Find where the given text appears and provide that cell's center as (X, Y) coordinate. 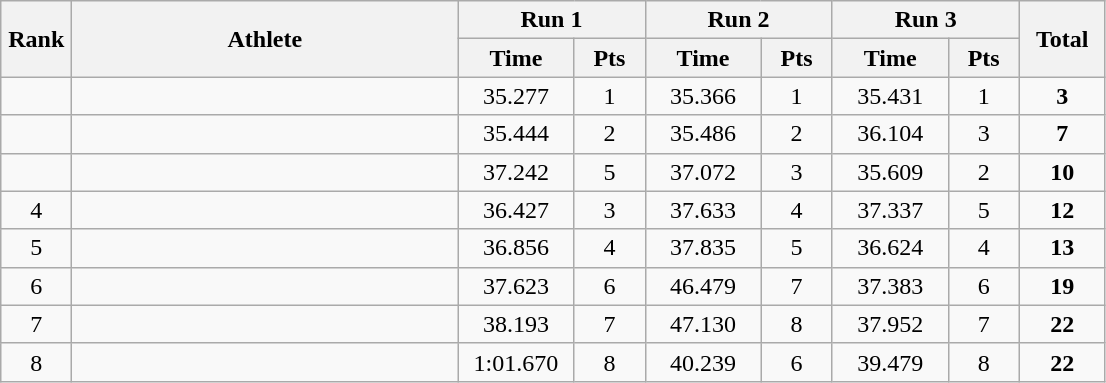
12 (1062, 210)
38.193 (516, 324)
Athlete (265, 39)
37.835 (703, 248)
37.383 (890, 286)
Rank (36, 39)
36.104 (890, 134)
Total (1062, 39)
10 (1062, 172)
Run 3 (926, 20)
37.633 (703, 210)
36.856 (516, 248)
46.479 (703, 286)
Run 1 (552, 20)
35.277 (516, 96)
36.427 (516, 210)
35.486 (703, 134)
37.242 (516, 172)
13 (1062, 248)
35.609 (890, 172)
36.624 (890, 248)
1:01.670 (516, 362)
19 (1062, 286)
37.623 (516, 286)
37.337 (890, 210)
37.952 (890, 324)
40.239 (703, 362)
35.431 (890, 96)
47.130 (703, 324)
39.479 (890, 362)
35.366 (703, 96)
37.072 (703, 172)
35.444 (516, 134)
Run 2 (738, 20)
